Output the (x, y) coordinate of the center of the cell containing the given text.  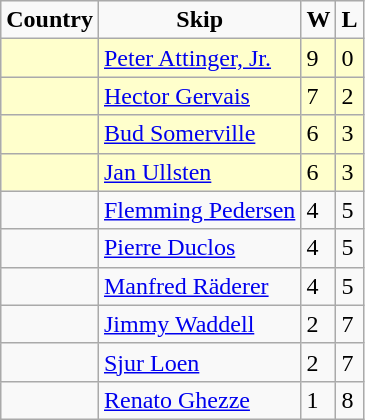
Peter Attinger, Jr. (199, 58)
Bud Somerville (199, 134)
Pierre Duclos (199, 248)
Manfred Räderer (199, 286)
Hector Gervais (199, 96)
Renato Ghezze (199, 400)
1 (318, 400)
Jan Ullsten (199, 172)
Sjur Loen (199, 362)
9 (318, 58)
W (318, 20)
Country (50, 20)
0 (350, 58)
8 (350, 400)
Skip (199, 20)
L (350, 20)
Jimmy Waddell (199, 324)
Flemming Pedersen (199, 210)
